Pinpoint the cell where the given text exists, returning its (X, Y) midpoint coordinate. 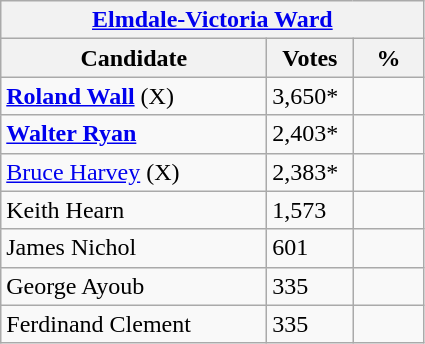
2,383* (310, 172)
Bruce Harvey (X) (134, 172)
% (388, 58)
Ferdinand Clement (134, 324)
James Nichol (134, 248)
601 (310, 248)
Elmdale-Victoria Ward (212, 20)
Candidate (134, 58)
Walter Ryan (134, 134)
2,403* (310, 134)
Keith Hearn (134, 210)
Roland Wall (X) (134, 96)
George Ayoub (134, 286)
3,650* (310, 96)
1,573 (310, 210)
Votes (310, 58)
